Locate the cell with the specified text and output its [x, y] center coordinate. 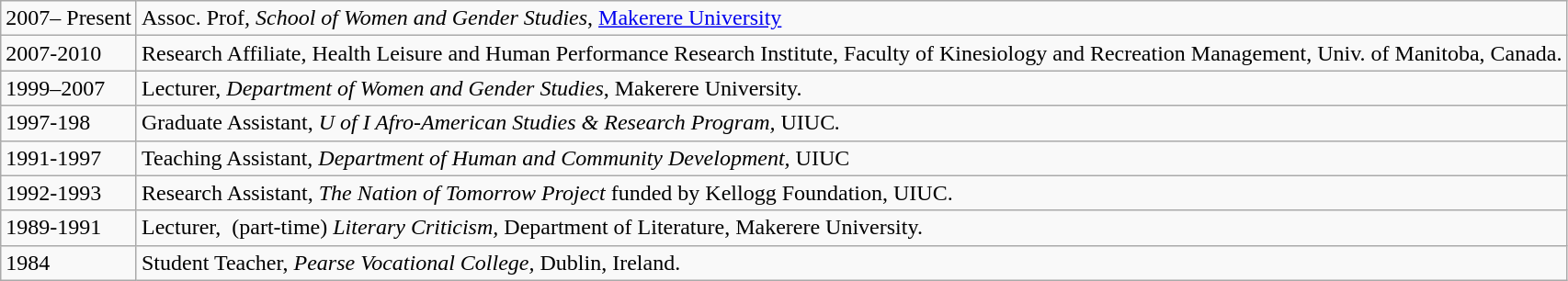
1991-1997 [69, 158]
1999–2007 [69, 88]
Graduate Assistant, U of I Afro-American Studies & Research Program, UIUC. [851, 123]
1997-198 [69, 123]
Teaching Assistant, Department of Human and Community Development, UIUC [851, 158]
Assoc. Prof, School of Women and Gender Studies, Makerere University [851, 18]
Student Teacher, Pearse Vocational College, Dublin, Ireland. [851, 263]
2007– Present [69, 18]
1989-1991 [69, 228]
1984 [69, 263]
1992-1993 [69, 193]
Lecturer, Department of Women and Gender Studies, Makerere University. [851, 88]
2007-2010 [69, 53]
Lecturer, (part-time) Literary Criticism, Department of Literature, Makerere University. [851, 228]
Research Assistant, The Nation of Tomorrow Project funded by Kellogg Foundation, UIUC. [851, 193]
